Output the [X, Y] coordinate of the center of the cell containing the given text.  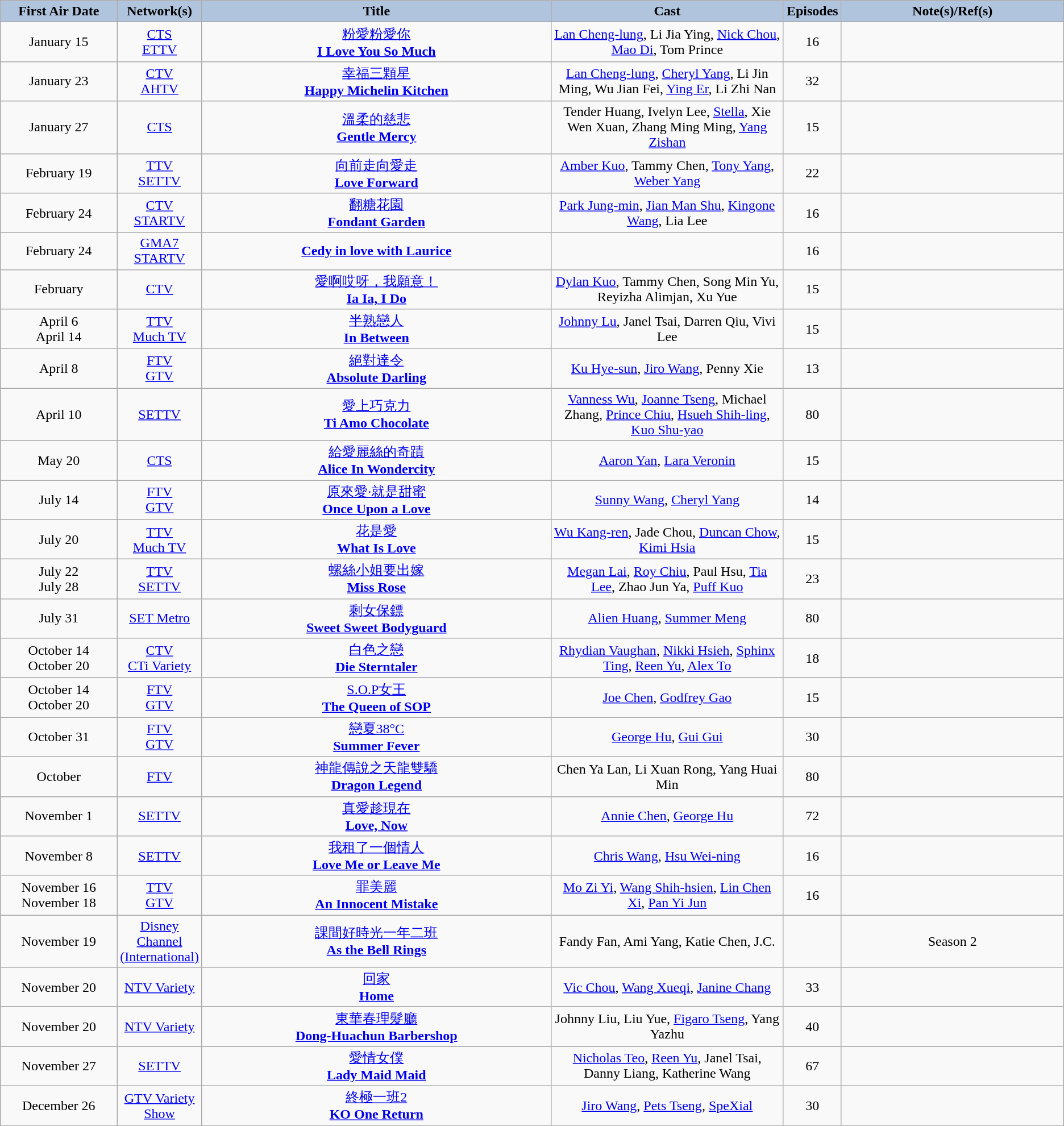
Vic Chou, Wang Xueqi, Janine Chang [667, 987]
July 14 [59, 500]
Ku Hye-sun, Jiro Wang, Penny Xie [667, 368]
November 8 [59, 856]
半熟戀人In Between [376, 329]
July 20 [59, 539]
Fandy Fan, Ami Yang, Katie Chen, J.C. [667, 941]
George Hu, Gui Gui [667, 737]
SET Metro [160, 618]
November 27 [59, 1066]
終極一班2 KO One Return [376, 1106]
S.O.P女王 The Queen of SOP [376, 697]
Network(s) [160, 11]
May 20 [59, 460]
22 [812, 173]
Park Jung-min, Jian Man Shu, Kingone Wang, Lia Lee [667, 213]
Cedy in love with Laurice [376, 251]
Lan Cheng-lung, Cheryl Yang, Li Jin Ming, Wu Jian Fei, Ying Er, Li Zhi Nan [667, 81]
72 [812, 816]
Jiro Wang, Pets Tseng, SpeXial [667, 1106]
回家 Home [376, 987]
Alien Huang, Summer Meng [667, 618]
January 27 [59, 127]
花是愛 What Is Love [376, 539]
Lan Cheng-lung, Li Jia Ying, Nick Chou, Mao Di, Tom Prince [667, 42]
翻糖花園Fondant Garden [376, 213]
Mo Zi Yi, Wang Shih-hsien, Lin Chen Xi, Pan Yi Jun [667, 895]
CTVCTi Variety [160, 658]
14 [812, 500]
Episodes [812, 11]
溫柔的慈悲Gentle Mercy [376, 127]
CTVAHTV [160, 81]
April 8 [59, 368]
Cast [667, 11]
October 31 [59, 737]
Johnny Liu, Liu Yue, Figaro Tseng, Yang Yazhu [667, 1027]
Chris Wang, Hsu Wei-ning [667, 856]
幸福三顆星Happy Michelin Kitchen [376, 81]
18 [812, 658]
July 22July 28 [59, 579]
February 19 [59, 173]
Megan Lai, Roy Chiu, Paul Hsu, Tia Lee, Zhao Jun Ya, Puff Kuo [667, 579]
真愛趁現在 Love, Now [376, 816]
向前走向愛走 Love Forward [376, 173]
粉愛粉愛你I Love You So Much [376, 42]
February [59, 289]
November 1 [59, 816]
40 [812, 1027]
Season 2 [953, 941]
Vanness Wu, Joanne Tseng, Michael Zhang, Prince Chiu, Hsueh Shih-ling, Kuo Shu-yao [667, 414]
July 31 [59, 618]
神龍傳說之天龍雙驕 Dragon Legend [376, 776]
Note(s)/Ref(s) [953, 11]
November 19 [59, 941]
原來愛·就是甜蜜 Once Upon a Love [376, 500]
Joe Chen, Godfrey Gao [667, 697]
絕對達令Absolute Darling [376, 368]
FTV [160, 776]
Title [376, 11]
Johnny Lu, Janel Tsai, Darren Qiu, Vivi Lee [667, 329]
TTVGTV [160, 895]
Chen Ya Lan, Li Xuan Rong, Yang Huai Min [667, 776]
罪美麗 An Innocent Mistake [376, 895]
October [59, 776]
CTV STARTV [160, 213]
January 15 [59, 42]
螺絲小姐要出嫁 Miss Rose [376, 579]
GMA7 STARTV [160, 251]
Rhydian Vaughan, Nikki Hsieh, Sphinx Ting, Reen Yu, Alex To [667, 658]
Disney Channel (International) [160, 941]
Aaron Yan, Lara Veronin [667, 460]
January 23 [59, 81]
愛情女僕 Lady Maid Maid [376, 1066]
Annie Chen, George Hu [667, 816]
Amber Kuo, Tammy Chen, Tony Yang, Weber Yang [667, 173]
愛啊哎呀，我願意！ Ia Ia, I Do [376, 289]
32 [812, 81]
Dylan Kuo, Tammy Chen, Song Min Yu, Reyizha Alimjan, Xu Yue [667, 289]
13 [812, 368]
戀夏38°C Summer Fever [376, 737]
我租了一個情人 Love Me or Leave Me [376, 856]
課間好時光一年二班 As the Bell Rings [376, 941]
November 16November 18 [59, 895]
23 [812, 579]
剩女保鏢 Sweet Sweet Bodyguard [376, 618]
33 [812, 987]
CTV [160, 289]
CTSETTV [160, 42]
給愛麗絲的奇蹟Alice In Wondercity [376, 460]
First Air Date [59, 11]
GTV Variety Show [160, 1106]
Sunny Wang, Cheryl Yang [667, 500]
Tender Huang, Ivelyn Lee, Stella, Xie Wen Xuan, Zhang Ming Ming, Yang Zishan [667, 127]
67 [812, 1066]
April 6April 14 [59, 329]
April 10 [59, 414]
愛上巧克力Ti Amo Chocolate [376, 414]
白色之戀 Die Sterntaler [376, 658]
Wu Kang-ren, Jade Chou, Duncan Chow, Kimi Hsia [667, 539]
東華春理髮廳 Dong-Huachun Barbershop [376, 1027]
Nicholas Teo, Reen Yu, Janel Tsai, Danny Liang, Katherine Wang [667, 1066]
December 26 [59, 1106]
